Pinpoint the cell where the given text exists, returning its [X, Y] midpoint coordinate. 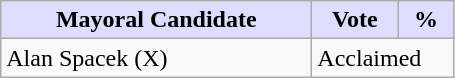
% [426, 20]
Vote [355, 20]
Acclaimed [383, 58]
Alan Spacek (X) [156, 58]
Mayoral Candidate [156, 20]
